Identify which cell holds the provided text, then report its (x, y) central coordinate. 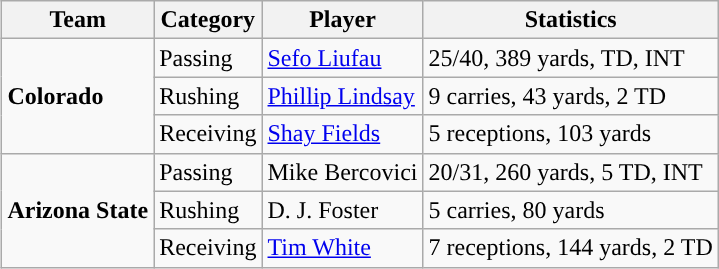
5 carries, 80 yards (570, 210)
7 receptions, 144 yards, 2 TD (570, 248)
Player (342, 20)
Tim White (342, 248)
Sefo Liufau (342, 58)
D. J. Foster (342, 210)
Category (208, 20)
Mike Bercovici (342, 172)
Team (78, 20)
Arizona State (78, 210)
9 carries, 43 yards, 2 TD (570, 96)
Statistics (570, 20)
5 receptions, 103 yards (570, 134)
20/31, 260 yards, 5 TD, INT (570, 172)
25/40, 389 yards, TD, INT (570, 58)
Phillip Lindsay (342, 96)
Colorado (78, 96)
Shay Fields (342, 134)
